Provide the (X, Y) coordinate of the cell's center where the given text is located.  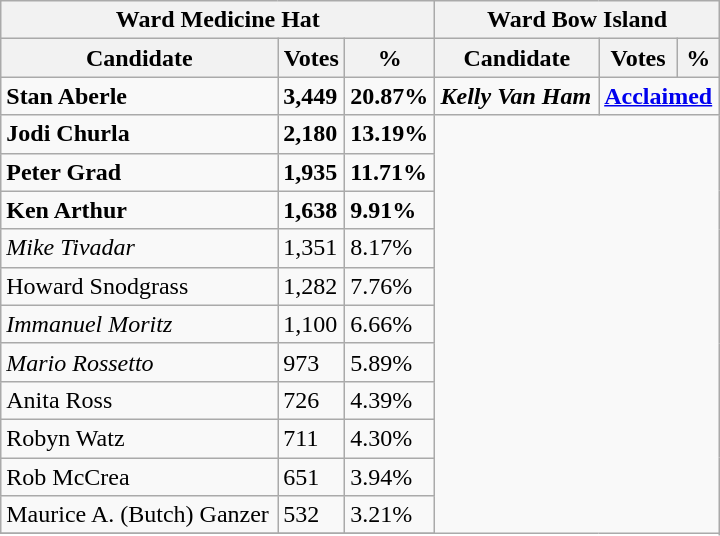
726 (312, 400)
Ken Arthur (140, 210)
9.91% (390, 210)
13.19% (390, 134)
2,180 (312, 134)
Jodi Churla (140, 134)
Immanuel Moritz (140, 324)
651 (312, 477)
Acclaimed (660, 96)
1,351 (312, 248)
711 (312, 438)
20.87% (390, 96)
Mario Rossetto (140, 362)
Peter Grad (140, 172)
973 (312, 362)
4.39% (390, 400)
6.66% (390, 324)
Kelly Van Ham (517, 96)
11.71% (390, 172)
3.94% (390, 477)
3.21% (390, 515)
Anita Ross (140, 400)
1,100 (312, 324)
1,282 (312, 286)
1,638 (312, 210)
Rob McCrea (140, 477)
Stan Aberle (140, 96)
1,935 (312, 172)
3,449 (312, 96)
Howard Snodgrass (140, 286)
Maurice A. (Butch) Ganzer (140, 515)
5.89% (390, 362)
4.30% (390, 438)
Mike Tivadar (140, 248)
Ward Medicine Hat (218, 20)
8.17% (390, 248)
Robyn Watz (140, 438)
7.76% (390, 286)
532 (312, 515)
Ward Bow Island (577, 20)
